From the cell containing the given text, extract its center point as [x, y] coordinate. 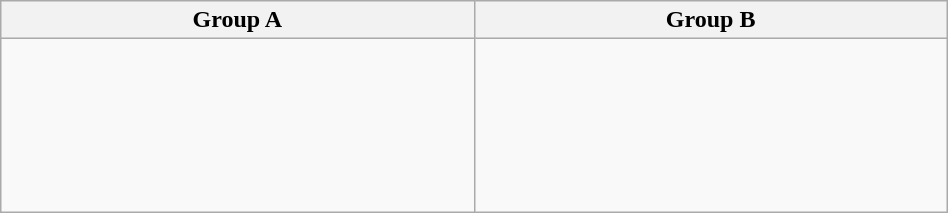
Group B [710, 20]
Group A [238, 20]
